Search for the cell housing the specified text and yield its (X, Y) center coordinate. 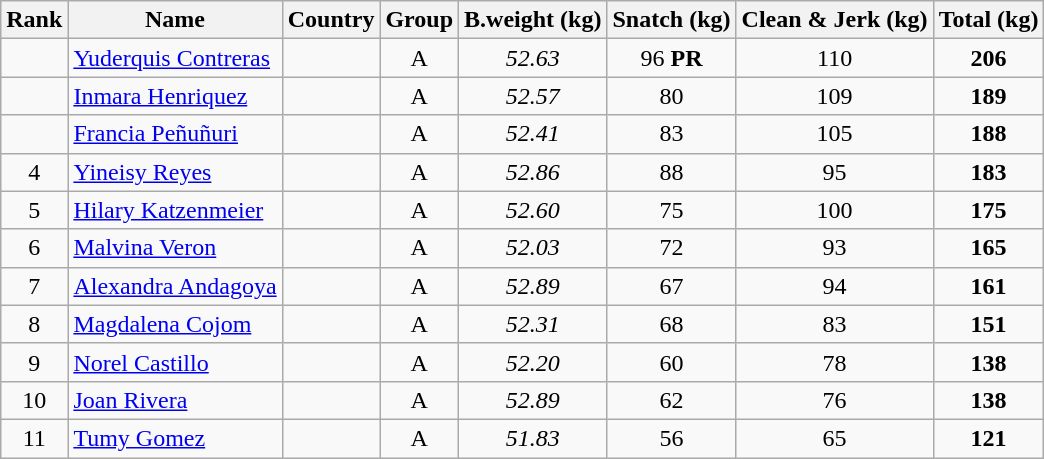
Tumy Gomez (175, 438)
188 (988, 134)
96 PR (672, 58)
Francia Peñuñuri (175, 134)
100 (834, 210)
Country (331, 20)
Name (175, 20)
Joan Rivera (175, 400)
72 (672, 248)
80 (672, 96)
9 (34, 362)
76 (834, 400)
52.03 (533, 248)
52.20 (533, 362)
11 (34, 438)
Clean & Jerk (kg) (834, 20)
75 (672, 210)
Rank (34, 20)
5 (34, 210)
52.63 (533, 58)
67 (672, 286)
189 (988, 96)
206 (988, 58)
10 (34, 400)
161 (988, 286)
Snatch (kg) (672, 20)
93 (834, 248)
8 (34, 324)
51.83 (533, 438)
Yuderquis Contreras (175, 58)
60 (672, 362)
78 (834, 362)
Hilary Katzenmeier (175, 210)
110 (834, 58)
151 (988, 324)
Malvina Veron (175, 248)
65 (834, 438)
165 (988, 248)
105 (834, 134)
52.31 (533, 324)
62 (672, 400)
Total (kg) (988, 20)
183 (988, 172)
Inmara Henriquez (175, 96)
56 (672, 438)
88 (672, 172)
68 (672, 324)
52.86 (533, 172)
Alexandra Andagoya (175, 286)
B.weight (kg) (533, 20)
6 (34, 248)
4 (34, 172)
52.57 (533, 96)
109 (834, 96)
Norel Castillo (175, 362)
7 (34, 286)
175 (988, 210)
52.60 (533, 210)
95 (834, 172)
94 (834, 286)
52.41 (533, 134)
Magdalena Cojom (175, 324)
121 (988, 438)
Yineisy Reyes (175, 172)
Group (420, 20)
